Determine the (x, y) coordinate at the center of the cell enclosing the given text.  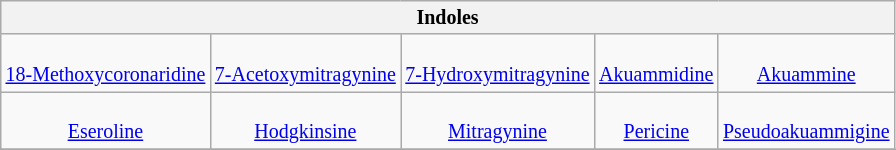
Hodgkinsine (305, 120)
7-Acetoxymitragynine (305, 64)
Pseudoakuammigine (806, 120)
Mitragynine (498, 120)
Indoles (448, 18)
Eseroline (106, 120)
7-Hydroxymitragynine (498, 64)
Akuammidine (656, 64)
Pericine (656, 120)
Akuammine (806, 64)
18-Methoxycoronaridine (106, 64)
